Determine the (x, y) coordinate at the center of the cell enclosing the given text.  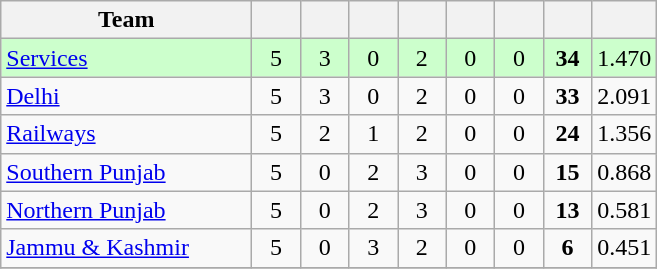
Services (126, 58)
Jammu & Kashmir (126, 248)
33 (568, 96)
15 (568, 172)
Southern Punjab (126, 172)
1 (374, 134)
6 (568, 248)
Delhi (126, 96)
0.868 (624, 172)
1.356 (624, 134)
24 (568, 134)
1.470 (624, 58)
13 (568, 210)
Team (126, 20)
0.451 (624, 248)
0.581 (624, 210)
34 (568, 58)
Northern Punjab (126, 210)
2.091 (624, 96)
Railways (126, 134)
